Return the [x, y] coordinate for the center point of the cell that contains the specified text.  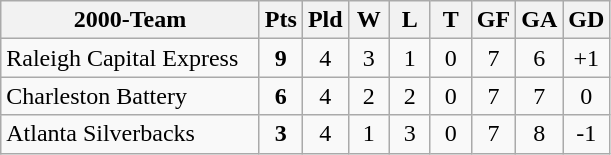
2000-Team [130, 20]
W [368, 20]
Pts [280, 20]
Pld [325, 20]
-1 [586, 134]
GA [540, 20]
GD [586, 20]
GF [493, 20]
Raleigh Capital Express [130, 58]
L [410, 20]
8 [540, 134]
Charleston Battery [130, 96]
9 [280, 58]
Atlanta Silverbacks [130, 134]
+1 [586, 58]
T [450, 20]
